Extract the (X, Y) coordinate from the center of the cell holding the provided text.  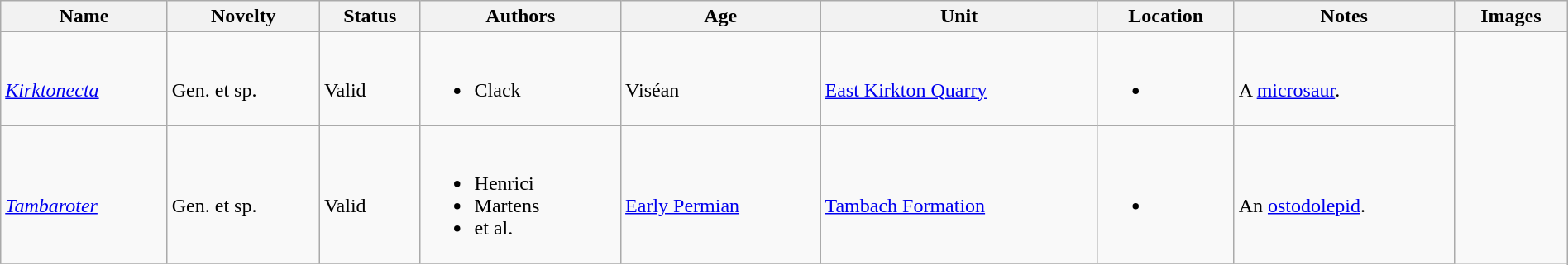
Authors (521, 17)
Age (721, 17)
Notes (1344, 17)
Clack (521, 79)
Unit (959, 17)
A microsaur. (1344, 79)
Name (84, 17)
Status (370, 17)
Location (1166, 17)
Images (1510, 17)
An ostodolepid. (1344, 195)
Kirktonecta (84, 79)
Viséan (721, 79)
Tambaroter (84, 195)
HenriciMartenset al. (521, 195)
Early Permian (721, 195)
Tambach Formation (959, 195)
East Kirkton Quarry (959, 79)
Novelty (243, 17)
